Detect which cell encompasses the target text, then output its (X, Y) center coordinate. 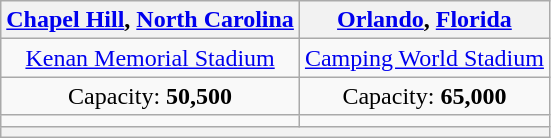
Capacity: 65,000 (424, 96)
Orlando, Florida (424, 20)
Camping World Stadium (424, 58)
Capacity: 50,500 (150, 96)
Chapel Hill, North Carolina (150, 20)
Kenan Memorial Stadium (150, 58)
